Determine the [x, y] coordinate at the center of the cell enclosing the given text.  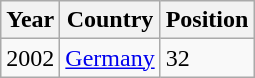
32 [207, 58]
Year [30, 20]
Germany [110, 58]
Position [207, 20]
Country [110, 20]
2002 [30, 58]
